From the cell containing the given text, extract its center point as (x, y) coordinate. 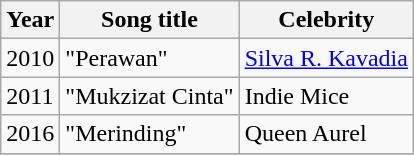
Silva R. Kavadia (326, 58)
2010 (30, 58)
Indie Mice (326, 96)
Queen Aurel (326, 134)
2016 (30, 134)
Year (30, 20)
"Merinding" (150, 134)
Celebrity (326, 20)
"Mukzizat Cinta" (150, 96)
2011 (30, 96)
"Perawan" (150, 58)
Song title (150, 20)
